Detect which cell encompasses the target text, then output its (X, Y) center coordinate. 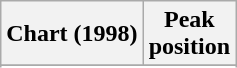
Peakposition (189, 34)
Chart (1998) (72, 34)
